Find where the given text appears and provide that cell's center as (X, Y) coordinate. 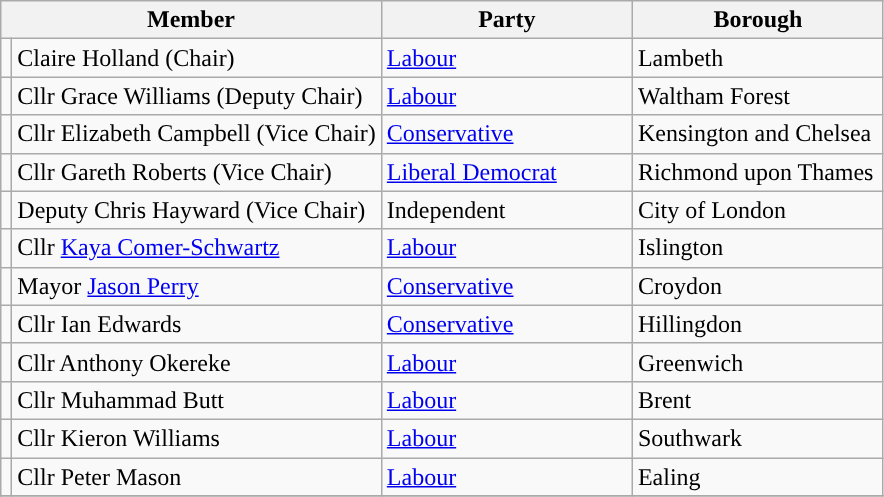
Liberal Democrat (506, 172)
Brent (758, 400)
Kensington and Chelsea (758, 134)
Cllr Kieron Williams (197, 438)
Mayor Jason Perry (197, 286)
Cllr Elizabeth Campbell (Vice Chair) (197, 134)
Borough (758, 20)
Claire Holland (Chair) (197, 58)
Lambeth (758, 58)
Waltham Forest (758, 96)
Islington (758, 248)
Cllr Gareth Roberts (Vice Chair) (197, 172)
Cllr Grace Williams (Deputy Chair) (197, 96)
Deputy Chris Hayward (Vice Chair) (197, 210)
Greenwich (758, 362)
Cllr Anthony Okereke (197, 362)
Croydon (758, 286)
Party (506, 20)
Cllr Kaya Comer-Schwartz (197, 248)
Member (192, 20)
Independent (506, 210)
Cllr Peter Mason (197, 477)
Ealing (758, 477)
City of London (758, 210)
Cllr Ian Edwards (197, 324)
Cllr Muhammad Butt (197, 400)
Richmond upon Thames (758, 172)
Southwark (758, 438)
Hillingdon (758, 324)
